Extract the (X, Y) coordinate from the center of the cell holding the provided text.  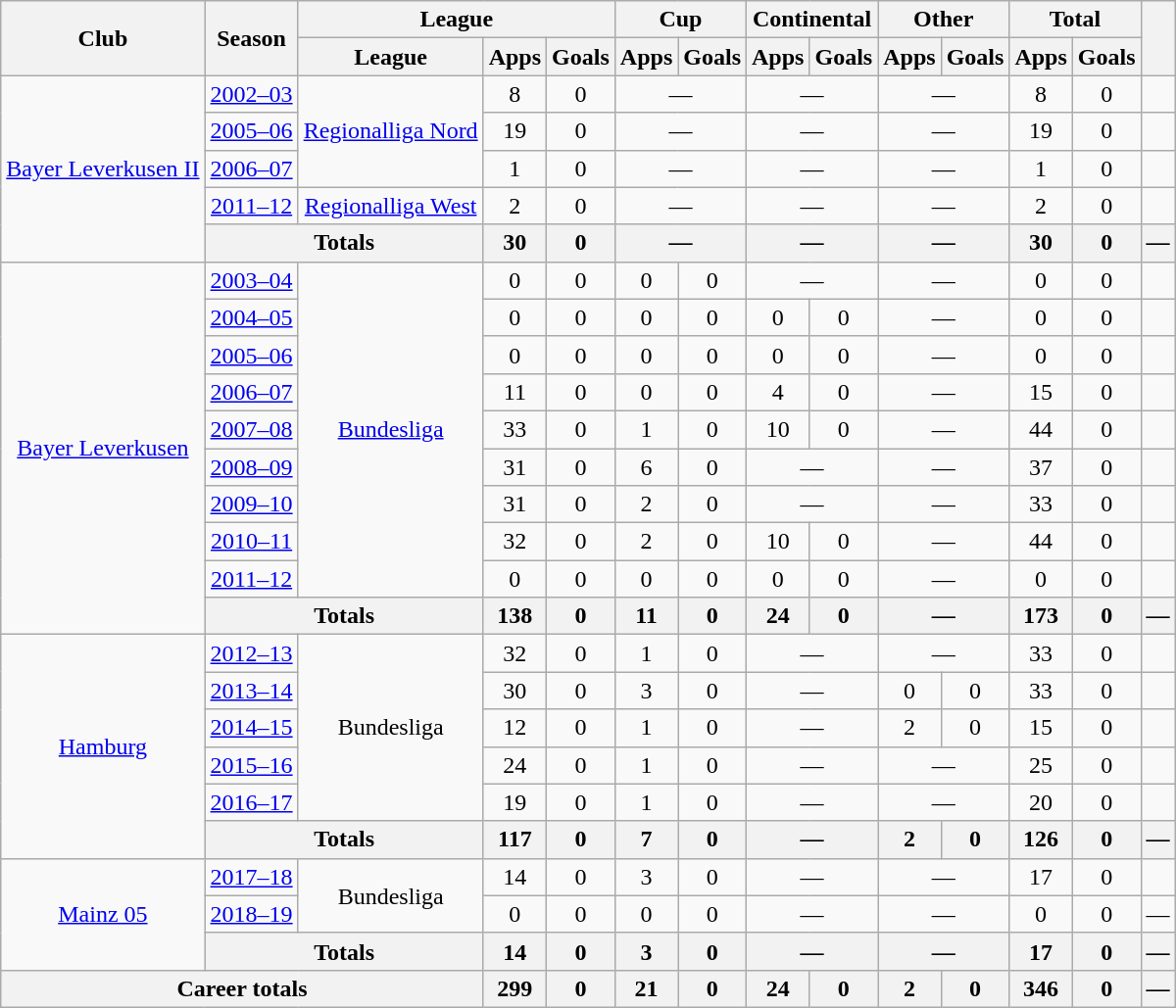
117 (514, 840)
Regionalliga Nord (390, 131)
173 (1041, 616)
2004–05 (251, 317)
2016–17 (251, 802)
21 (646, 988)
Bayer Leverkusen II (103, 168)
2017–18 (251, 877)
Mainz 05 (103, 914)
25 (1041, 765)
2012–13 (251, 653)
Other (944, 20)
Continental (812, 20)
Hamburg (103, 746)
126 (1041, 840)
2002–03 (251, 94)
Club (103, 38)
2010–11 (251, 542)
2003–04 (251, 280)
2009–10 (251, 504)
Career totals (242, 988)
138 (514, 616)
6 (646, 467)
12 (514, 728)
Season (251, 38)
2018–19 (251, 914)
2007–08 (251, 429)
7 (646, 840)
346 (1041, 988)
2008–09 (251, 467)
Regionalliga West (390, 206)
20 (1041, 802)
Cup (680, 20)
299 (514, 988)
37 (1041, 467)
Total (1075, 20)
2014–15 (251, 728)
2015–16 (251, 765)
Bayer Leverkusen (103, 449)
2013–14 (251, 691)
4 (778, 392)
